Return (X, Y) of the center of cell containing provided text 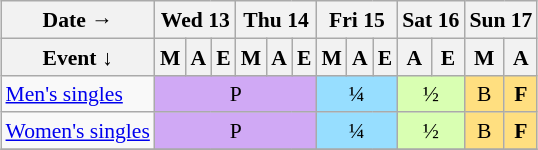
Women's singles (77, 130)
Sat 16 (430, 20)
Sun 17 (500, 20)
Date → (77, 20)
Wed 13 (196, 20)
Event ↓ (77, 56)
Thu 14 (276, 20)
Men's singles (77, 94)
Fri 15 (356, 20)
